Detect which cell encompasses the target text, then output its [X, Y] center coordinate. 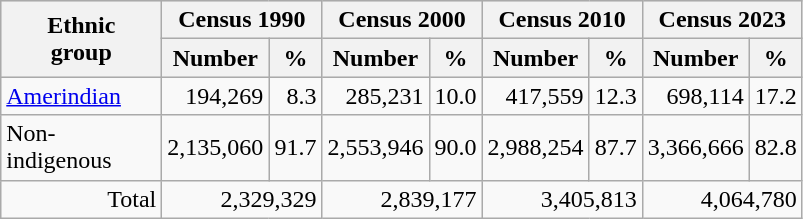
2,553,946 [376, 148]
3,405,813 [562, 199]
17.2 [776, 96]
Census 2010 [562, 20]
2,135,060 [216, 148]
194,269 [216, 96]
82.8 [776, 148]
10.0 [456, 96]
698,114 [696, 96]
90.0 [456, 148]
2,839,177 [402, 199]
Census 2000 [402, 20]
417,559 [536, 96]
3,366,666 [696, 148]
91.7 [296, 148]
2,988,254 [536, 148]
8.3 [296, 96]
2,329,329 [242, 199]
285,231 [376, 96]
Census 2023 [722, 20]
Amerindian [82, 96]
12.3 [616, 96]
Non-indigenous [82, 148]
Total [82, 199]
Ethnicgroup [82, 39]
87.7 [616, 148]
4,064,780 [722, 199]
Census 1990 [242, 20]
